Find where the given text appears and provide that cell's center as [X, Y] coordinate. 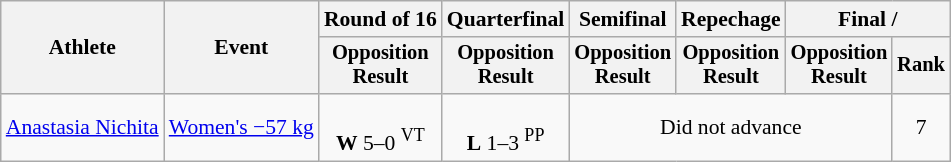
W 5–0 VT [380, 128]
Did not advance [730, 128]
Quarterfinal [506, 19]
Athlete [82, 48]
Anastasia Nichita [82, 128]
Repechage [731, 19]
7 [921, 128]
Event [242, 48]
Round of 16 [380, 19]
Final / [868, 19]
Semifinal [622, 19]
Women's −57 kg [242, 128]
L 1–3 PP [506, 128]
Rank [921, 66]
